Capture the cell that displays the provided text and extract its (x, y) central coordinate. 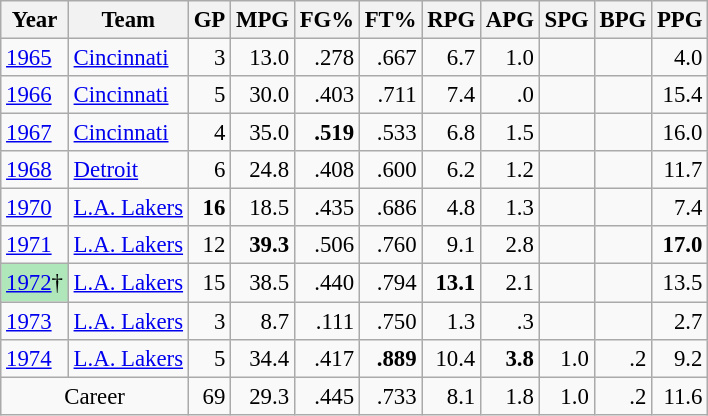
9.1 (452, 245)
.278 (326, 58)
PPG (680, 20)
.417 (326, 358)
13.1 (452, 283)
6.8 (452, 133)
.733 (390, 396)
34.4 (263, 358)
Detroit (128, 170)
1.8 (510, 396)
4.0 (680, 58)
.686 (390, 208)
.600 (390, 170)
10.4 (452, 358)
Year (35, 20)
.750 (390, 321)
1971 (35, 245)
.3 (510, 321)
11.6 (680, 396)
24.8 (263, 170)
1968 (35, 170)
.408 (326, 170)
BPG (622, 20)
FG% (326, 20)
6.7 (452, 58)
69 (209, 396)
RPG (452, 20)
.711 (390, 95)
.533 (390, 133)
38.5 (263, 283)
15 (209, 283)
SPG (566, 20)
2.7 (680, 321)
8.1 (452, 396)
35.0 (263, 133)
29.3 (263, 396)
9.2 (680, 358)
1.5 (510, 133)
1967 (35, 133)
4 (209, 133)
13.5 (680, 283)
GP (209, 20)
Career (95, 396)
16.0 (680, 133)
Team (128, 20)
18.5 (263, 208)
.794 (390, 283)
1974 (35, 358)
2.8 (510, 245)
APG (510, 20)
11.7 (680, 170)
.506 (326, 245)
16 (209, 208)
15.4 (680, 95)
1972† (35, 283)
1970 (35, 208)
FT% (390, 20)
1.2 (510, 170)
.111 (326, 321)
.440 (326, 283)
17.0 (680, 245)
2.1 (510, 283)
.0 (510, 95)
39.3 (263, 245)
6 (209, 170)
.667 (390, 58)
.519 (326, 133)
1965 (35, 58)
MPG (263, 20)
.445 (326, 396)
13.0 (263, 58)
1973 (35, 321)
6.2 (452, 170)
1966 (35, 95)
.760 (390, 245)
.889 (390, 358)
.435 (326, 208)
4.8 (452, 208)
3.8 (510, 358)
30.0 (263, 95)
12 (209, 245)
8.7 (263, 321)
.403 (326, 95)
